Locate the cell with the specified text and output its [x, y] center coordinate. 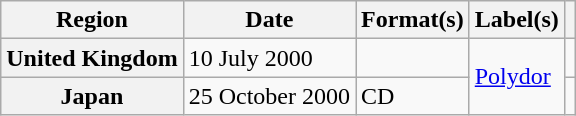
Format(s) [413, 20]
United Kingdom [92, 58]
Polydor [516, 77]
Region [92, 20]
Label(s) [516, 20]
Japan [92, 96]
CD [413, 96]
25 October 2000 [269, 96]
10 July 2000 [269, 58]
Date [269, 20]
